Search for the cell housing the specified text and yield its [x, y] center coordinate. 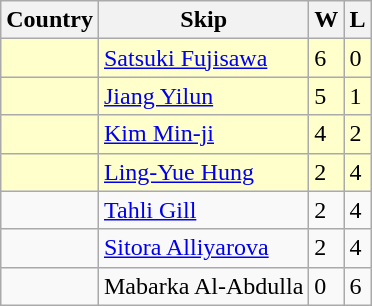
Country [50, 20]
1 [358, 96]
Ling-Yue Hung [203, 172]
5 [326, 96]
Skip [203, 20]
W [326, 20]
Sitora Alliyarova [203, 248]
Jiang Yilun [203, 96]
Kim Min-ji [203, 134]
Tahli Gill [203, 210]
Satsuki Fujisawa [203, 58]
Mabarka Al-Abdulla [203, 286]
L [358, 20]
